Capture the cell that displays the provided text and extract its (x, y) central coordinate. 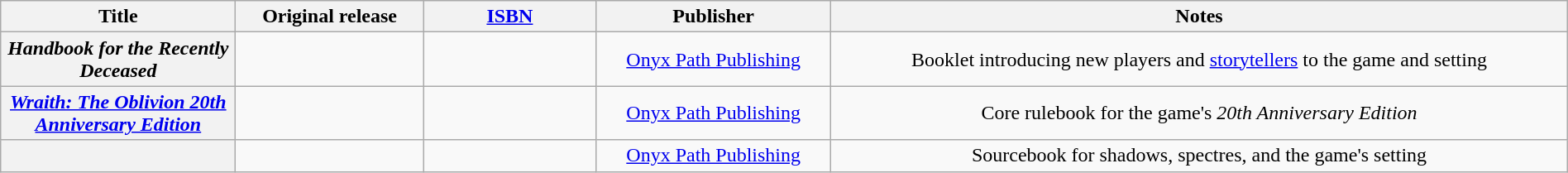
Sourcebook for shadows, spectres, and the game's setting (1199, 156)
Original release (329, 17)
Title (118, 17)
Booklet introducing new players and storytellers to the game and setting (1199, 60)
Handbook for the Recently Deceased (118, 60)
Publisher (714, 17)
ISBN (509, 17)
Notes (1199, 17)
Wraith: The Oblivion 20th Anniversary Edition (118, 113)
Core rulebook for the game's 20th Anniversary Edition (1199, 113)
